Detect which cell encompasses the target text, then output its [x, y] center coordinate. 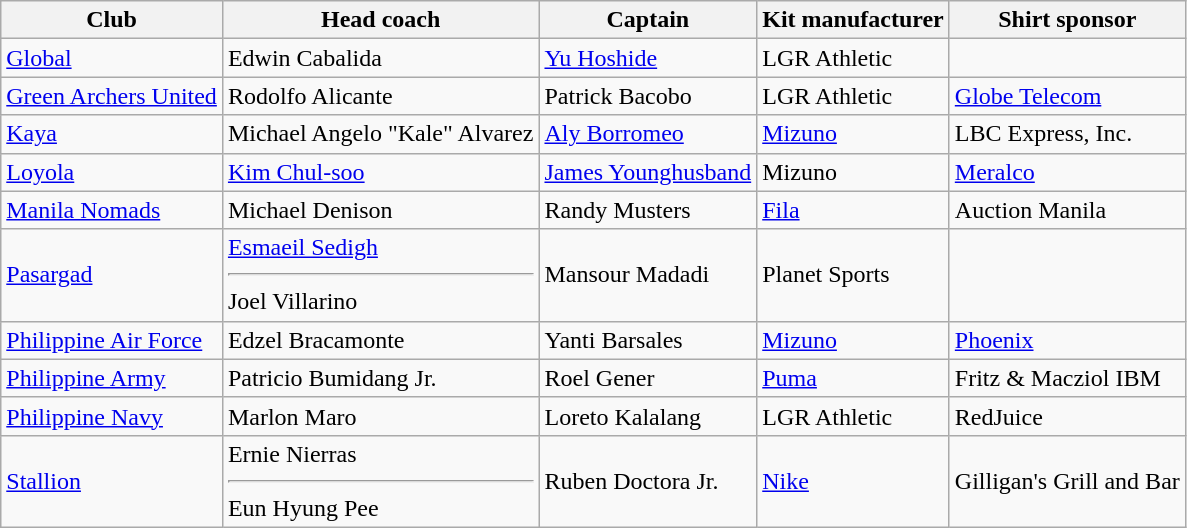
Kaya [112, 134]
Planet Sports [854, 275]
Club [112, 20]
Meralco [1067, 172]
Shirt sponsor [1067, 20]
Fila [854, 210]
Michael Denison [380, 210]
Auction Manila [1067, 210]
Head coach [380, 20]
James Younghusband [648, 172]
Nike [854, 481]
Mansour Madadi [648, 275]
Michael Angelo "Kale" Alvarez [380, 134]
Kim Chul-soo [380, 172]
Green Archers United [112, 96]
Gilligan's Grill and Bar [1067, 481]
Philippine Army [112, 378]
Rodolfo Alicante [380, 96]
Roel Gener [648, 378]
Yanti Barsales [648, 340]
Kit manufacturer [854, 20]
Aly Borromeo [648, 134]
Yu Hoshide [648, 58]
Patrick Bacobo [648, 96]
Fritz & Macziol IBM [1067, 378]
Marlon Maro [380, 416]
Manila Nomads [112, 210]
LBC Express, Inc. [1067, 134]
Ruben Doctora Jr. [648, 481]
Esmaeil Sedigh Joel Villarino [380, 275]
RedJuice [1067, 416]
Patricio Bumidang Jr. [380, 378]
Randy Musters [648, 210]
Global [112, 58]
Captain [648, 20]
Edwin Cabalida [380, 58]
Philippine Air Force [112, 340]
Philippine Navy [112, 416]
Stallion [112, 481]
Loyola [112, 172]
Ernie Nierras Eun Hyung Pee [380, 481]
Edzel Bracamonte [380, 340]
Globe Telecom [1067, 96]
Phoenix [1067, 340]
Pasargad [112, 275]
Loreto Kalalang [648, 416]
Puma [854, 378]
